Return the [x, y] coordinate for the center point of the cell that contains the specified text.  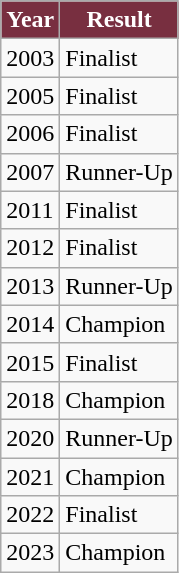
2005 [30, 96]
2007 [30, 172]
2012 [30, 248]
2020 [30, 438]
2015 [30, 362]
2018 [30, 400]
2003 [30, 58]
2023 [30, 553]
Result [120, 20]
2006 [30, 134]
2013 [30, 286]
2011 [30, 210]
2021 [30, 477]
2022 [30, 515]
2014 [30, 324]
Year [30, 20]
